Extract the [x, y] coordinate from the center of the cell holding the provided text.  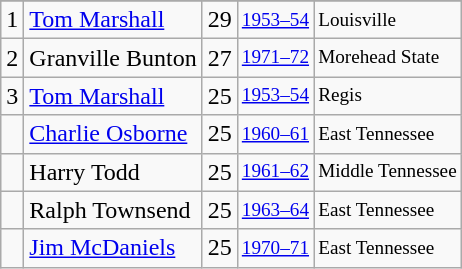
1 [12, 20]
Regis [388, 96]
2 [12, 58]
1960–61 [275, 134]
1963–64 [275, 210]
1970–71 [275, 248]
Harry Todd [113, 172]
Charlie Osborne [113, 134]
Jim McDaniels [113, 248]
27 [220, 58]
1971–72 [275, 58]
Granville Bunton [113, 58]
Middle Tennessee [388, 172]
Morehead State [388, 58]
29 [220, 20]
1961–62 [275, 172]
3 [12, 96]
Ralph Townsend [113, 210]
Louisville [388, 20]
